Identify which cell holds the provided text, then report its (X, Y) central coordinate. 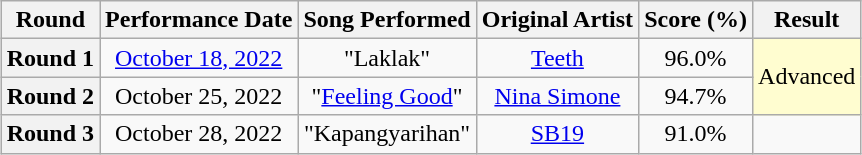
"Feeling Good" (387, 96)
Advanced (807, 77)
Round 1 (50, 58)
October 28, 2022 (199, 134)
Score (%) (696, 20)
Result (807, 20)
"Kapangyarihan" (387, 134)
October 25, 2022 (199, 96)
SB19 (557, 134)
Teeth (557, 58)
96.0% (696, 58)
Performance Date (199, 20)
"Laklak" (387, 58)
Nina Simone (557, 96)
Original Artist (557, 20)
Round 3 (50, 134)
Round (50, 20)
Round 2 (50, 96)
94.7% (696, 96)
91.0% (696, 134)
October 18, 2022 (199, 58)
Song Performed (387, 20)
